Extract the (x, y) coordinate from the center of the cell holding the provided text.  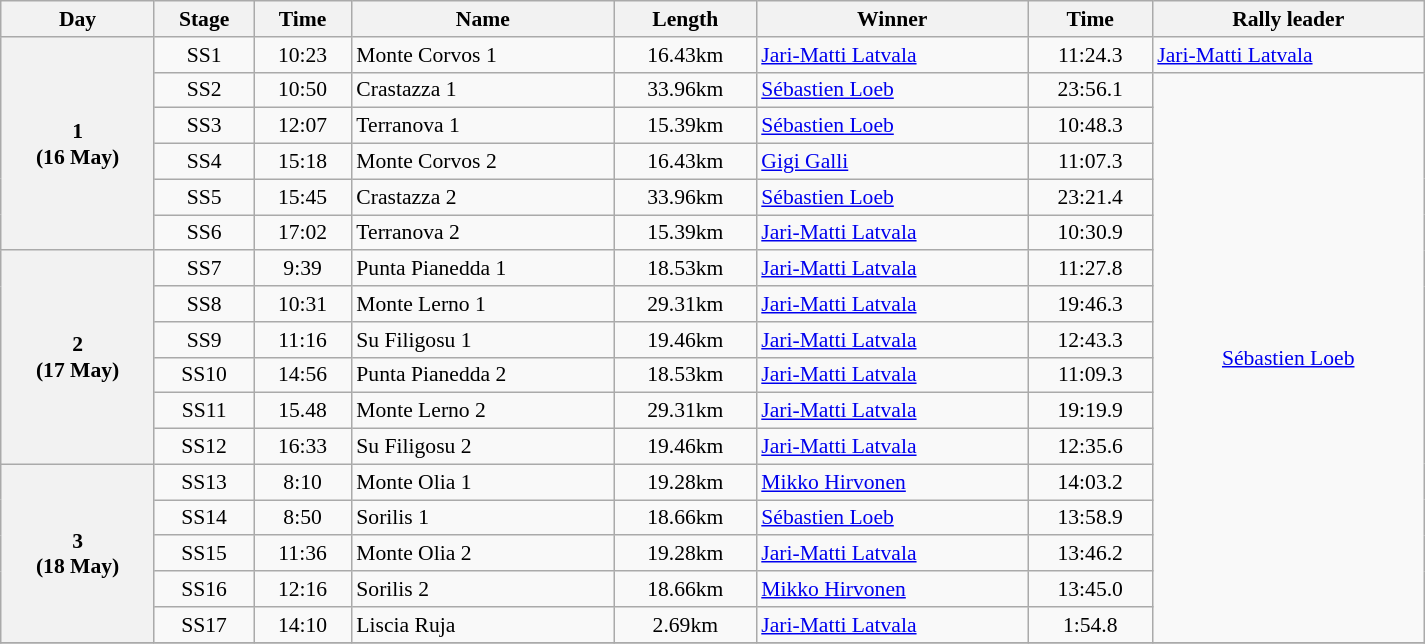
10:50 (302, 90)
SS1 (204, 55)
11:16 (302, 340)
8:10 (302, 482)
SS3 (204, 126)
SS13 (204, 482)
2(17 May) (78, 358)
Length (685, 19)
12:07 (302, 126)
9:39 (302, 269)
SS8 (204, 304)
Punta Pianedda 2 (482, 375)
Monte Olia 1 (482, 482)
12:35.6 (1090, 447)
Monte Corvos 1 (482, 55)
Gigi Galli (892, 162)
13:58.9 (1090, 518)
15:18 (302, 162)
Winner (892, 19)
1:54.8 (1090, 625)
11:07.3 (1090, 162)
14:10 (302, 625)
SS9 (204, 340)
14:03.2 (1090, 482)
Sorilis 2 (482, 589)
Stage (204, 19)
Monte Olia 2 (482, 554)
13:46.2 (1090, 554)
SS17 (204, 625)
SS16 (204, 589)
Day (78, 19)
12:16 (302, 589)
Terranova 1 (482, 126)
10:30.9 (1090, 233)
11:09.3 (1090, 375)
Terranova 2 (482, 233)
8:50 (302, 518)
SS15 (204, 554)
SS7 (204, 269)
Punta Pianedda 1 (482, 269)
17:02 (302, 233)
10:31 (302, 304)
SS10 (204, 375)
Monte Lerno 2 (482, 411)
Crastazza 2 (482, 197)
11:24.3 (1090, 55)
19:19.9 (1090, 411)
1(16 May) (78, 144)
SS11 (204, 411)
15.48 (302, 411)
11:27.8 (1090, 269)
Su Filigosu 2 (482, 447)
16:33 (302, 447)
SS14 (204, 518)
14:56 (302, 375)
Su Filigosu 1 (482, 340)
Monte Corvos 2 (482, 162)
SS2 (204, 90)
Monte Lerno 1 (482, 304)
12:43.3 (1090, 340)
SS4 (204, 162)
23:56.1 (1090, 90)
2.69km (685, 625)
23:21.4 (1090, 197)
19:46.3 (1090, 304)
Rally leader (1288, 19)
SS6 (204, 233)
10:48.3 (1090, 126)
Crastazza 1 (482, 90)
Sorilis 1 (482, 518)
10:23 (302, 55)
13:45.0 (1090, 589)
3(18 May) (78, 553)
SS5 (204, 197)
11:36 (302, 554)
SS12 (204, 447)
15:45 (302, 197)
Liscia Ruja (482, 625)
Name (482, 19)
